Capture the cell that displays the provided text and extract its (x, y) central coordinate. 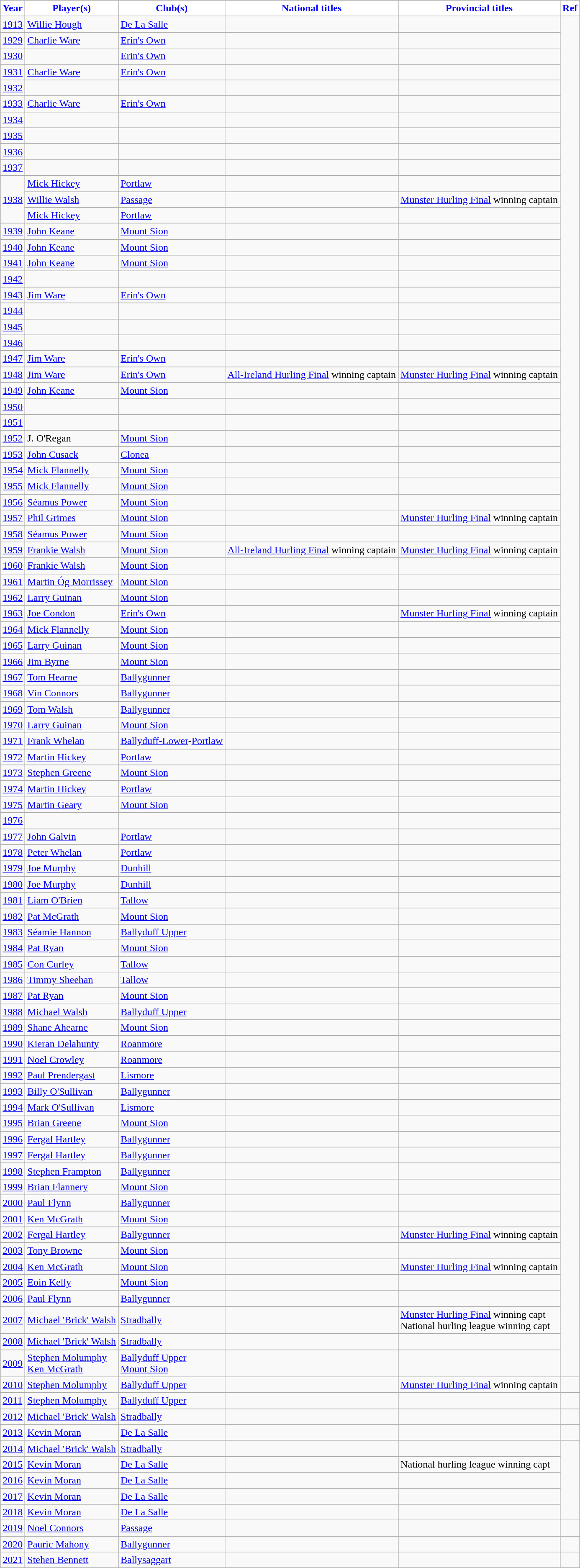
1941 (13, 263)
Eoin Kelly (72, 1283)
Stephen Frampton (72, 1171)
2017 (13, 1496)
1999 (13, 1187)
National hurling league winning capt (480, 1464)
2019 (13, 1528)
1971 (13, 741)
Player(s) (72, 8)
1993 (13, 1091)
John Galvin (72, 837)
Brian Flannery (72, 1187)
1933 (13, 104)
Frank Whelan (72, 741)
2005 (13, 1283)
2010 (13, 1385)
2007 (13, 1320)
1944 (13, 311)
Kieran Delahunty (72, 1044)
Stehen Bennett (72, 1560)
Paul Prendergast (72, 1075)
Con Curley (72, 964)
Club(s) (172, 8)
Provincial titles (480, 8)
1955 (13, 486)
1937 (13, 167)
Phil Grimes (72, 518)
1989 (13, 1028)
1952 (13, 438)
1936 (13, 151)
Vin Connors (72, 693)
1990 (13, 1044)
2021 (13, 1560)
1958 (13, 534)
Tony Browne (72, 1251)
Martin Óg Morrissey (72, 582)
1963 (13, 613)
1939 (13, 231)
2006 (13, 1299)
1986 (13, 980)
Ballyduff-Lower-Portlaw (172, 741)
1975 (13, 805)
Stephen MolumphyKen McGrath (72, 1363)
1972 (13, 757)
1994 (13, 1107)
1948 (13, 375)
1987 (13, 996)
1967 (13, 677)
Noel Connors (72, 1528)
1974 (13, 789)
John Cusack (72, 454)
Clonea (172, 454)
Brian Greene (72, 1123)
Tom Walsh (72, 709)
1966 (13, 661)
1982 (13, 916)
2000 (13, 1203)
1951 (13, 422)
1934 (13, 120)
1968 (13, 693)
2011 (13, 1401)
2013 (13, 1432)
1940 (13, 247)
2015 (13, 1464)
1930 (13, 56)
1995 (13, 1123)
Ballyduff UpperMount Sion (172, 1363)
2020 (13, 1544)
1961 (13, 582)
Timmy Sheehan (72, 980)
Michael Walsh (72, 1012)
Noel Crowley (72, 1060)
1969 (13, 709)
2018 (13, 1512)
1945 (13, 327)
National titles (312, 8)
1977 (13, 837)
1913 (13, 24)
1981 (13, 900)
1988 (13, 1012)
1946 (13, 343)
2014 (13, 1448)
Joe Condon (72, 613)
Pat McGrath (72, 916)
Willie Walsh (72, 200)
Shane Ahearne (72, 1028)
1935 (13, 136)
Billy O'Sullivan (72, 1091)
Ref (570, 8)
2004 (13, 1267)
1932 (13, 88)
1996 (13, 1139)
1979 (13, 868)
Stephen Greene (72, 773)
1991 (13, 1060)
1992 (13, 1075)
J. O'Regan (72, 438)
1929 (13, 40)
1964 (13, 629)
1998 (13, 1171)
1947 (13, 359)
1950 (13, 406)
Séamie Hannon (72, 932)
2002 (13, 1235)
Munster Hurling Final winning captNational hurling league winning capt (480, 1320)
Year (13, 8)
1954 (13, 470)
1962 (13, 598)
1965 (13, 645)
2008 (13, 1342)
1953 (13, 454)
1957 (13, 518)
1983 (13, 932)
Peter Whelan (72, 852)
Liam O'Brien (72, 900)
2009 (13, 1363)
1976 (13, 821)
1984 (13, 948)
1931 (13, 72)
2003 (13, 1251)
1973 (13, 773)
1956 (13, 502)
2012 (13, 1417)
Tom Hearne (72, 677)
Jim Byrne (72, 661)
Martin Geary (72, 805)
1949 (13, 390)
Mark O'Sullivan (72, 1107)
1943 (13, 295)
Pauric Mahony (72, 1544)
1980 (13, 884)
1970 (13, 725)
2001 (13, 1219)
2016 (13, 1480)
Willie Hough (72, 24)
Ballysaggart (172, 1560)
1938 (13, 199)
1997 (13, 1155)
1942 (13, 279)
1985 (13, 964)
1960 (13, 566)
1978 (13, 852)
1959 (13, 550)
